Scan for the cell matching the given text and deliver its (x, y) coordinate at center. 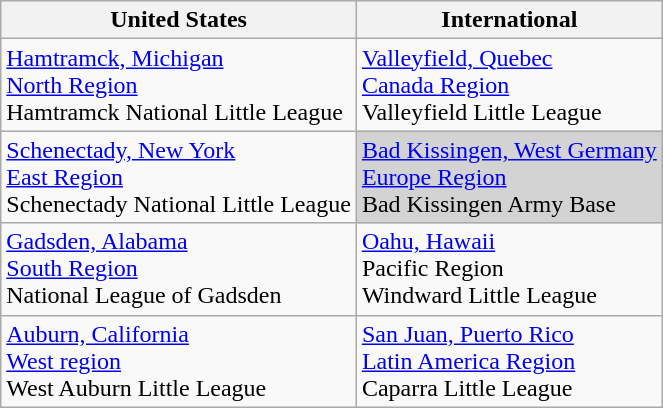
Schenectady, New YorkEast RegionSchenectady National Little League (179, 177)
Bad Kissingen, West GermanyEurope RegionBad Kissingen Army Base (509, 177)
Auburn, CaliforniaWest regionWest Auburn Little League (179, 361)
Oahu, HawaiiPacific RegionWindward Little League (509, 269)
Hamtramck, MichiganNorth RegionHamtramck National Little League (179, 85)
San Juan, Puerto RicoLatin America RegionCaparra Little League (509, 361)
International (509, 20)
United States (179, 20)
Valleyfield, Quebec Canada RegionValleyfield Little League (509, 85)
Gadsden, AlabamaSouth RegionNational League of Gadsden (179, 269)
